Scan for the cell matching the given text and deliver its [X, Y] coordinate at center. 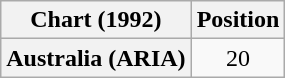
Chart (1992) [96, 20]
20 [238, 58]
Position [238, 20]
Australia (ARIA) [96, 58]
